Search for the cell housing the specified text and yield its [x, y] center coordinate. 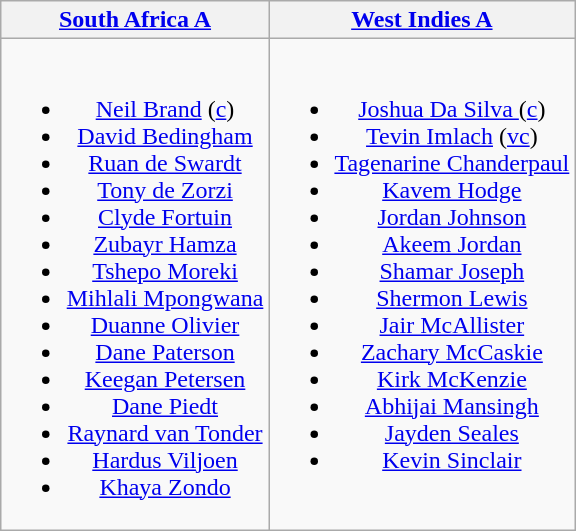
South Africa A [135, 20]
West Indies A [422, 20]
